Return [X, Y] of the center of cell containing provided text 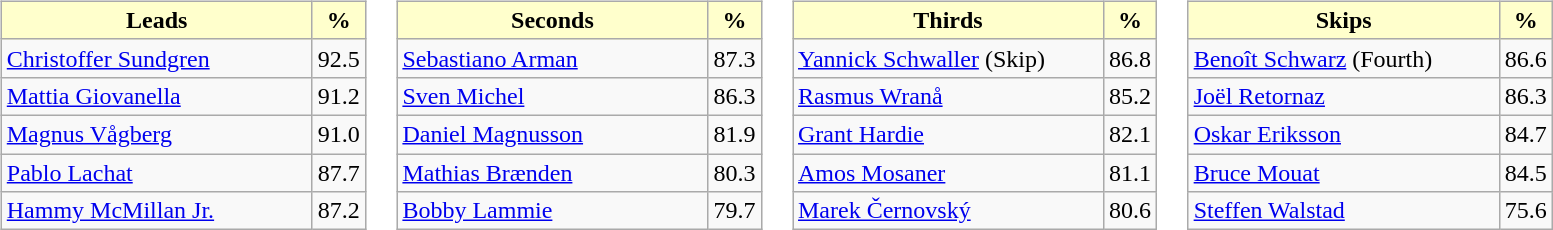
Yannick Schwaller (Skip) [948, 58]
Magnus Vågberg [156, 134]
84.5 [1526, 173]
Mathias Brænden [552, 173]
Skips [1344, 20]
Leads [156, 20]
81.1 [1130, 173]
Sven Michel [552, 96]
Joël Retornaz [1344, 96]
Sebastiano Arman [552, 58]
Christoffer Sundgren [156, 58]
Marek Černovský [948, 211]
91.2 [338, 96]
Hammy McMillan Jr. [156, 211]
87.7 [338, 173]
Oskar Eriksson [1344, 134]
75.6 [1526, 211]
Bobby Lammie [552, 211]
80.3 [734, 173]
Thirds [948, 20]
80.6 [1130, 211]
Rasmus Wranå [948, 96]
84.7 [1526, 134]
Mattia Giovanella [156, 96]
82.1 [1130, 134]
87.2 [338, 211]
86.8 [1130, 58]
81.9 [734, 134]
Amos Mosaner [948, 173]
79.7 [734, 211]
86.6 [1526, 58]
Grant Hardie [948, 134]
Seconds [552, 20]
91.0 [338, 134]
Steffen Walstad [1344, 211]
Daniel Magnusson [552, 134]
92.5 [338, 58]
87.3 [734, 58]
Pablo Lachat [156, 173]
Bruce Mouat [1344, 173]
85.2 [1130, 96]
Benoît Schwarz (Fourth) [1344, 58]
